Determine the (x, y) coordinate at the center of the cell enclosing the given text.  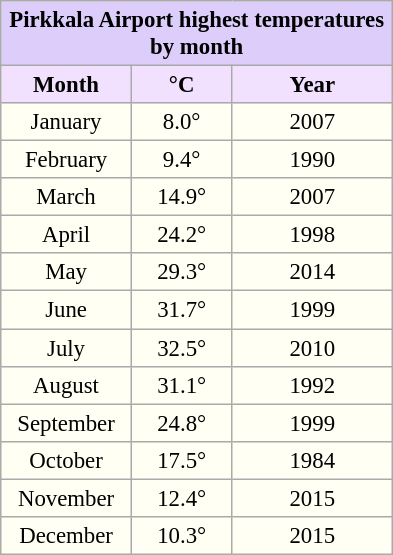
Year (312, 85)
29.3° (182, 273)
February (66, 160)
1992 (312, 385)
March (66, 197)
31.1° (182, 385)
October (66, 460)
August (66, 385)
24.8° (182, 423)
Pirkkala Airport highest temperatures by month (197, 34)
Month (66, 85)
May (66, 273)
24.2° (182, 235)
June (66, 310)
1998 (312, 235)
April (66, 235)
8.0° (182, 122)
January (66, 122)
12.4° (182, 498)
2014 (312, 273)
14.9° (182, 197)
17.5° (182, 460)
November (66, 498)
September (66, 423)
1984 (312, 460)
July (66, 348)
9.4° (182, 160)
32.5° (182, 348)
2010 (312, 348)
°C (182, 85)
10.3° (182, 536)
31.7° (182, 310)
December (66, 536)
1990 (312, 160)
